Extract the [x, y] coordinate from the center of the cell holding the provided text.  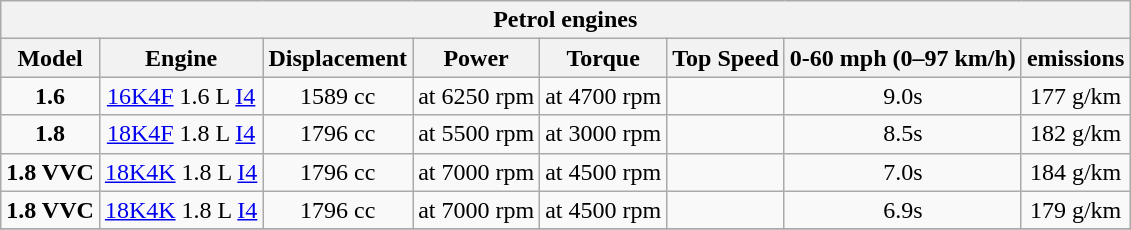
6.9s [902, 210]
at 3000 rpm [604, 134]
at 5500 rpm [476, 134]
177 g/km [1075, 96]
1589 cc [338, 96]
emissions [1075, 58]
18K4F 1.8 L I4 [181, 134]
Top Speed [726, 58]
7.0s [902, 172]
16K4F 1.6 L I4 [181, 96]
at 4700 rpm [604, 96]
Displacement [338, 58]
184 g/km [1075, 172]
at 6250 rpm [476, 96]
1.8 [50, 134]
Model [50, 58]
1.6 [50, 96]
179 g/km [1075, 210]
8.5s [902, 134]
Power [476, 58]
182 g/km [1075, 134]
0-60 mph (0–97 km/h) [902, 58]
Petrol engines [566, 20]
Engine [181, 58]
Torque [604, 58]
9.0s [902, 96]
